Return the [X, Y] coordinate for the center point of the cell that contains the specified text.  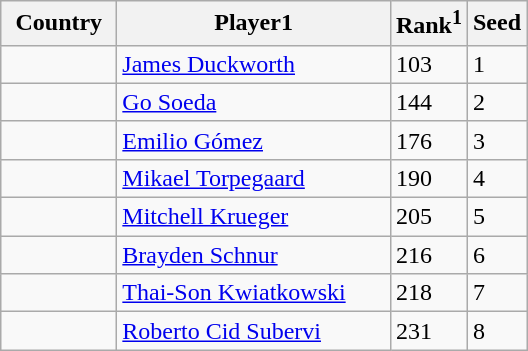
3 [496, 140]
James Duckworth [254, 64]
190 [428, 178]
2 [496, 102]
7 [496, 293]
Thai-Son Kwiatkowski [254, 293]
Emilio Gómez [254, 140]
Mikael Torpegaard [254, 178]
5 [496, 217]
Player1 [254, 24]
8 [496, 331]
216 [428, 255]
218 [428, 293]
Country [59, 24]
103 [428, 64]
Rank1 [428, 24]
Roberto Cid Subervi [254, 331]
Mitchell Krueger [254, 217]
205 [428, 217]
144 [428, 102]
6 [496, 255]
1 [496, 64]
176 [428, 140]
Brayden Schnur [254, 255]
231 [428, 331]
Go Soeda [254, 102]
4 [496, 178]
Seed [496, 24]
